Capture the cell that displays the provided text and extract its (X, Y) central coordinate. 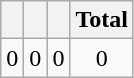
Total (102, 20)
